Scan for the cell matching the given text and deliver its (X, Y) coordinate at center. 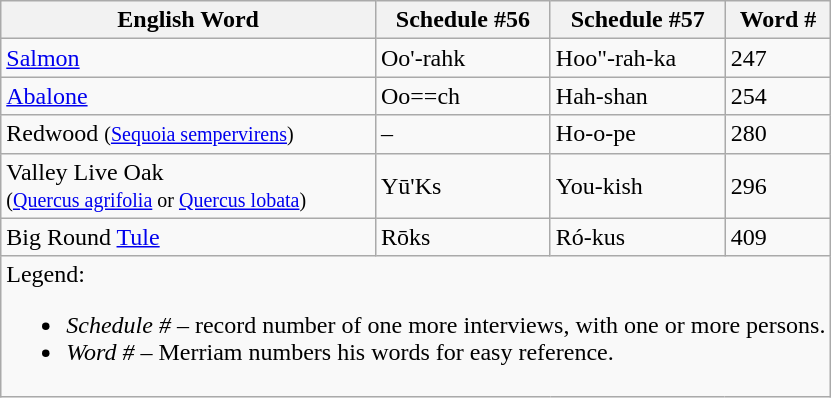
Ho-o-pe (638, 134)
Legend:Schedule # – record number of one more interviews, with one or more persons.Word # – Merriam numbers his words for easy reference. (416, 326)
Oo==ch (462, 96)
296 (778, 186)
Salmon (188, 58)
247 (778, 58)
English Word (188, 20)
Schedule #57 (638, 20)
Ró-kus (638, 237)
Rōks (462, 237)
409 (778, 237)
Oo'-rahk (462, 58)
Big Round Tule (188, 237)
Redwood (Sequoia sempervirens) (188, 134)
280 (778, 134)
254 (778, 96)
Abalone (188, 96)
You-kish (638, 186)
Hah-shan (638, 96)
Valley Live Oak (Quercus agrifolia or Quercus lobata) (188, 186)
Word # (778, 20)
– (462, 134)
Schedule #56 (462, 20)
Hoo"-rah-ka (638, 58)
Yū'Ks (462, 186)
